Extract the (x, y) coordinate from the center of the cell holding the provided text.  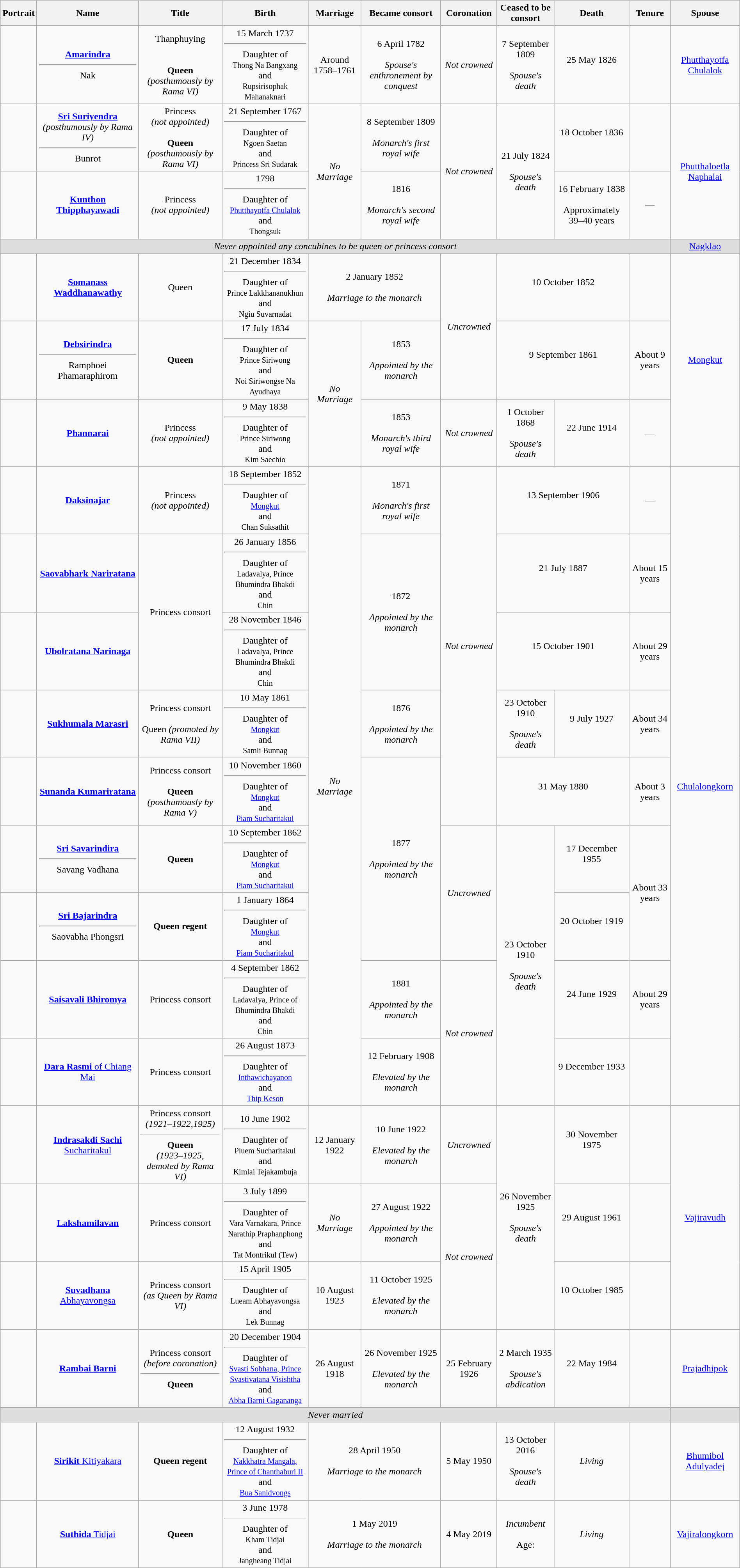
About 9 years (649, 360)
Ceased to be consort (525, 13)
29 August 1961 (592, 1223)
10 June 1922 Elevated by the monarch (401, 1145)
Suthida Tidjai (87, 1534)
10 October 1852 (563, 287)
1881 Appointed by the monarch (401, 999)
21 September 1767Daughter of Ngoen Saetan and Princess Sri Sudarak (265, 137)
9 May 1838Daughter of Prince Siriwong and Kim Saechio (265, 433)
Sri BajarindraSaovabha Phongsri (87, 927)
7 September 1809 Spouse's death (525, 65)
26 August 1873Daughter of Inthawichayanon and Thip Keson (265, 1072)
Phannarai (87, 433)
Bhumibol Adulyadej (705, 1461)
Phutthaloetla Naphalai (705, 171)
Coronation (469, 13)
1853 Appointed by the monarch (401, 360)
Thanphuying Queen (posthumously by Rama VI) (180, 65)
6 April 1782 Spouse's enthronement by conquest (401, 65)
Never married (336, 1415)
13 October 2016 Spouse's death (525, 1461)
10 August 1923 (335, 1296)
Princess consort Queen (promoted by Rama VII) (180, 724)
28 November 1846Daughter of Ladavalya, Prince Bhumindra Bhakdi and Chin (265, 651)
Portrait (19, 13)
Vajiralongkorn (705, 1534)
Spouse (705, 13)
10 October 1985 (592, 1296)
Mongkut (705, 360)
2 January 1852 Marriage to the monarch (375, 287)
About 15 years (649, 573)
12 January 1922 (335, 1145)
Around 1758–1761 (335, 65)
Princess consort (1921–1922,1925) Queen (1923–1925, demoted by Rama VI) (180, 1145)
Tenure (649, 13)
Debsirindra Ramphoei Phamaraphirom (87, 360)
22 June 1914 (592, 433)
10 May 1861Daughter of Mongkut and Samli Bunnag (265, 724)
Sunanda Kumariratana (87, 791)
Sirikit Kitiyakara (87, 1461)
Princess consort (as Queen by Rama VI) (180, 1296)
27 August 1922 Appointed by the monarch (401, 1223)
Ubolratana Narinaga (87, 651)
16 February 1838 Approximately 39–40 years (592, 205)
Princess consortQueen (posthumously by Rama V) (180, 791)
10 June 1902Daughter of Pluem Sucharitakul and Kimlai Tejakambuja (265, 1145)
Prajadhipok (705, 1368)
25 May 1826 (592, 65)
Became consort (401, 13)
Death (592, 13)
3 June 1978Daughter of Kham Tidjai and Jangheang Tidjai (265, 1534)
Daksinajar (87, 500)
30 November 1975 (592, 1145)
Somanass Waddhanawathy (87, 287)
Chulalongkorn (705, 786)
26 August 1918 (335, 1368)
1 January 1864Daughter of Mongkut and Piam Sucharitakul (265, 927)
3 July 1899Daughter of Vara Varnakara, Prince Narathip Praphanphong and Tat Montrikul (Tew) (265, 1223)
12 February 1908 Elevated by the monarch (401, 1072)
17 December 1955 (592, 859)
22 May 1984 (592, 1368)
Title (180, 13)
Indrasakdi Sachi Sucharitakul (87, 1145)
5 May 1950 (469, 1461)
About 33 years (649, 893)
Amarindra Nak (87, 65)
9 December 1933 (592, 1072)
18 September 1852Daughter of Mongkut and Chan Suksathit (265, 500)
Kunthon Thipphayawadi (87, 205)
Saovabhark Nariratana (87, 573)
Lakshamilavan (87, 1223)
4 May 2019 (469, 1534)
18 October 1836 (592, 137)
28 April 1950 Marriage to the monarch (375, 1461)
Marriage (335, 13)
Sri Suriyendra (posthumously by Rama IV)Bunrot (87, 137)
Dara Rasmi of Chiang Mai (87, 1072)
Sri SavarindiraSavang Vadhana (87, 859)
Suvadhana Abhayavongsa (87, 1296)
Rambai Barni (87, 1368)
17 July 1834Daughter of Prince Siriwong and Noi Siriwongse Na Ayudhaya (265, 360)
25 February 1926 (469, 1368)
Incumbent Age: (525, 1534)
1876 Appointed by the monarch (401, 724)
26 November 1925 Elevated by the monarch (401, 1368)
1 October 1868 Spouse's death (525, 433)
15 April 1905Daughter of Lueam Abhayavongsa and Lek Bunnag (265, 1296)
1877 Appointed by the monarch (401, 859)
21 July 1824 Spouse's death (525, 171)
26 November 1925 Spouse's death (525, 1218)
24 June 1929 (592, 999)
21 December 1834Daughter of Prince Lakkhananukhun and Ngiu Suvarnadat (265, 287)
1872 Appointed by the monarch (401, 612)
Nagklao (705, 246)
21 July 1887 (563, 573)
10 November 1860Daughter of Mongkut and Piam Sucharitakul (265, 791)
8 September 1809 Monarch's first royal wife (401, 137)
26 January 1856Daughter of Ladavalya, Prince Bhumindra Bhakdi and Chin (265, 573)
1 May 2019 Marriage to the monarch (375, 1534)
2 March 1935 Spouse's abdication (525, 1368)
Never appointed any concubines to be queen or princess consort (336, 246)
11 October 1925 Elevated by the monarch (401, 1296)
31 May 1880 (563, 791)
Birth (265, 13)
About 3 years (649, 791)
10 September 1862Daughter of Mongkut and Piam Sucharitakul (265, 859)
13 September 1906 (563, 500)
1816 Monarch's second royal wife (401, 205)
Sukhumala Marasri (87, 724)
15 March 1737Daughter of Thong Na Bangxang and Rupsirisophak Mahanaknari (265, 65)
Phutthayotfa Chulalok (705, 65)
9 July 1927 (592, 724)
About 34 years (649, 724)
1798Daughter of Phutthayotfa Chulalok and Thongsuk (265, 205)
Princess consort (before coronation) Queen (180, 1368)
Princess (not appointed) Queen (posthumously by Rama VI) (180, 137)
12 August 1932Daughter of Nakkhatra Mangala, Prince of Chanthaburi II and Bua Sanidvongs (265, 1461)
15 October 1901 (563, 651)
9 September 1861 (563, 360)
Name (87, 13)
4 September 1862Daughter of Ladavalya, Prince of Bhumindra Bhakdi and Chin (265, 999)
Vajiravudh (705, 1218)
20 December 1904Daughter of Svasti Sobhana, Prince Svastivatana Visishtha and Abha Barni Gagananga (265, 1368)
Saisavali Bhiromya (87, 999)
1871 Monarch's first royal wife (401, 500)
1853 Monarch's third royal wife (401, 433)
20 October 1919 (592, 927)
